Find where the given text appears and provide that cell's center as (X, Y) coordinate. 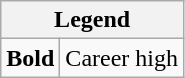
Career high (122, 58)
Bold (30, 58)
Legend (92, 20)
